Provide the (x, y) coordinate of the cell's center where the given text is located.  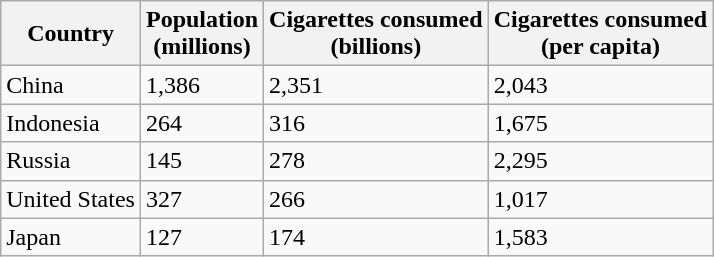
1,386 (202, 85)
Cigarettes consumed(per capita) (600, 34)
127 (202, 237)
2,295 (600, 161)
2,351 (376, 85)
1,675 (600, 123)
Russia (71, 161)
266 (376, 199)
Country (71, 34)
Cigarettes consumed(billions) (376, 34)
2,043 (600, 85)
316 (376, 123)
Japan (71, 237)
China (71, 85)
327 (202, 199)
1,583 (600, 237)
Indonesia (71, 123)
United States (71, 199)
278 (376, 161)
264 (202, 123)
Population(millions) (202, 34)
174 (376, 237)
1,017 (600, 199)
145 (202, 161)
